Return (x, y) of the center of cell containing provided text 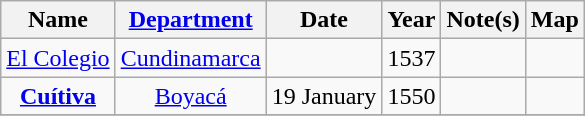
1537 (412, 58)
Year (412, 20)
Boyacá (190, 96)
El Colegio (58, 58)
1550 (412, 96)
Note(s) (483, 20)
Map (554, 20)
Department (190, 20)
Name (58, 20)
Cundinamarca (190, 58)
19 January (324, 96)
Cuítiva (58, 96)
Date (324, 20)
